From the cell containing the given text, extract its center point as [x, y] coordinate. 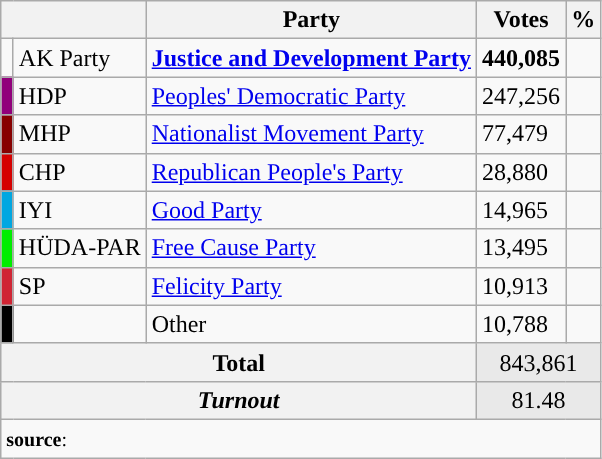
IYI [80, 210]
Turnout [239, 400]
10,788 [522, 324]
Felicity Party [311, 286]
28,880 [522, 172]
HÜDA-PAR [80, 248]
AK Party [80, 58]
440,085 [522, 58]
HDP [80, 96]
SP [80, 286]
247,256 [522, 96]
81.48 [539, 400]
Good Party [311, 210]
Total [239, 362]
Republican People's Party [311, 172]
% [584, 20]
14,965 [522, 210]
Justice and Development Party [311, 58]
Peoples' Democratic Party [311, 96]
Party [311, 20]
10,913 [522, 286]
13,495 [522, 248]
843,861 [539, 362]
Votes [522, 20]
Free Cause Party [311, 248]
MHP [80, 134]
source: [301, 438]
77,479 [522, 134]
CHP [80, 172]
Other [311, 324]
Nationalist Movement Party [311, 134]
